Capture the cell that displays the provided text and extract its [x, y] central coordinate. 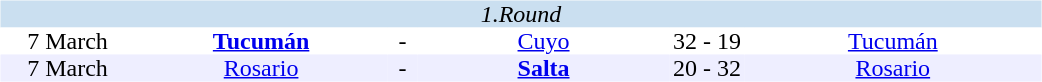
20 - 32 [707, 68]
Salta [543, 68]
Cuyo [543, 42]
1.Round [520, 14]
32 - 19 [707, 42]
